Detect which cell encompasses the target text, then output its (X, Y) center coordinate. 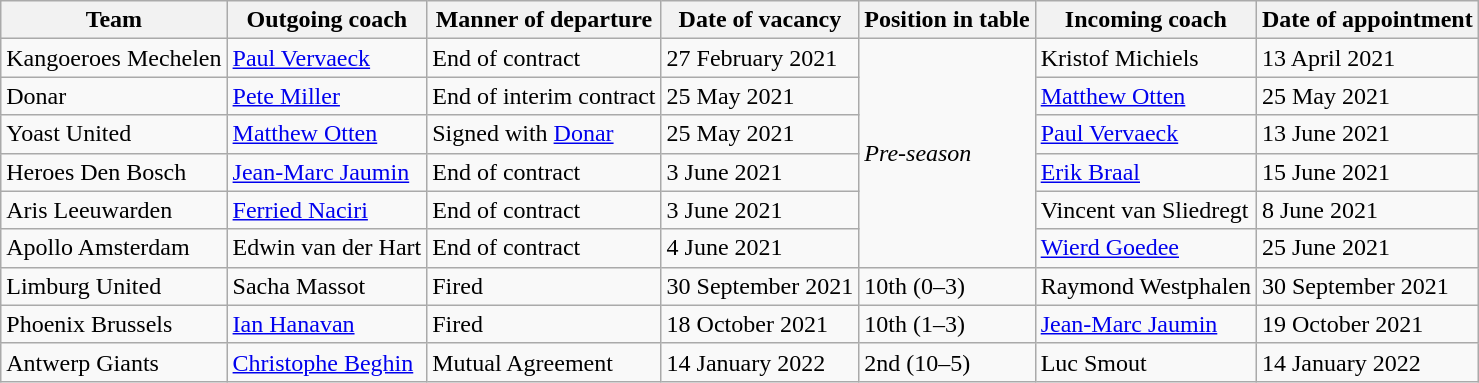
Yoast United (114, 134)
4 June 2021 (760, 248)
18 October 2021 (760, 324)
Pete Miller (327, 96)
Mutual Agreement (544, 362)
Christophe Beghin (327, 362)
Heroes Den Bosch (114, 172)
10th (1–3) (947, 324)
Kangoeroes Mechelen (114, 58)
Ian Hanavan (327, 324)
Incoming coach (1146, 20)
25 June 2021 (1367, 248)
Ferried Naciri (327, 210)
Outgoing coach (327, 20)
13 April 2021 (1367, 58)
Kristof Michiels (1146, 58)
Team (114, 20)
Manner of departure (544, 20)
Date of vacancy (760, 20)
Donar (114, 96)
13 June 2021 (1367, 134)
Vincent van Sliedregt (1146, 210)
10th (0–3) (947, 286)
Aris Leeuwarden (114, 210)
Edwin van der Hart (327, 248)
Signed with Donar (544, 134)
19 October 2021 (1367, 324)
Sacha Massot (327, 286)
2nd (10–5) (947, 362)
Apollo Amsterdam (114, 248)
15 June 2021 (1367, 172)
27 February 2021 (760, 58)
Raymond Westphalen (1146, 286)
Phoenix Brussels (114, 324)
8 June 2021 (1367, 210)
End of interim contract (544, 96)
Wierd Goedee (1146, 248)
Pre-season (947, 153)
Luc Smout (1146, 362)
Date of appointment (1367, 20)
Limburg United (114, 286)
Antwerp Giants (114, 362)
Erik Braal (1146, 172)
Position in table (947, 20)
